Identify which cell holds the provided text, then report its [X, Y] central coordinate. 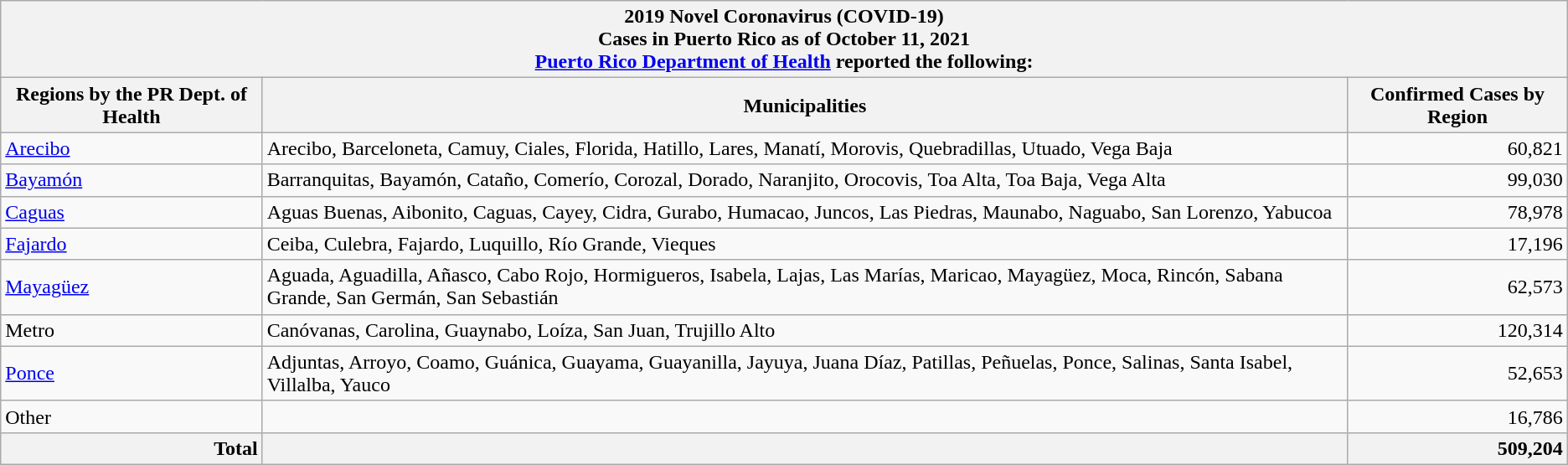
2019 Novel Coronavirus (COVID-19) Cases in Puerto Rico as of October 11, 2021 Puerto Rico Department of Health reported the following: [784, 39]
17,196 [1457, 244]
509,204 [1457, 448]
Arecibo [132, 148]
78,978 [1457, 212]
Ponce [132, 374]
Bayamón [132, 180]
Mayagüez [132, 287]
Total [132, 448]
Regions by the PR Dept. of Health [132, 106]
Metro [132, 330]
Arecibo, Barceloneta, Camuy, Ciales, Florida, Hatillo, Lares, Manatí, Morovis, Quebradillas, Utuado, Vega Baja [805, 148]
Adjuntas, Arroyo, Coamo, Guánica, Guayama, Guayanilla, Jayuya, Juana Díaz, Patillas, Peñuelas, Ponce, Salinas, Santa Isabel, Villalba, Yauco [805, 374]
Caguas [132, 212]
62,573 [1457, 287]
120,314 [1457, 330]
Other [132, 416]
Municipalities [805, 106]
Fajardo [132, 244]
16,786 [1457, 416]
Ceiba, Culebra, Fajardo, Luquillo, Río Grande, Vieques [805, 244]
Aguas Buenas, Aibonito, Caguas, Cayey, Cidra, Gurabo, Humacao, Juncos, Las Piedras, Maunabo, Naguabo, San Lorenzo, Yabucoa [805, 212]
Canóvanas, Carolina, Guaynabo, Loíza, San Juan, Trujillo Alto [805, 330]
Barranquitas, Bayamón, Cataño, Comerío, Corozal, Dorado, Naranjito, Orocovis, Toa Alta, Toa Baja, Vega Alta [805, 180]
60,821 [1457, 148]
52,653 [1457, 374]
Confirmed Cases by Region [1457, 106]
99,030 [1457, 180]
